For the text-containing cell, return its midpoint in [X, Y] coordinate format. 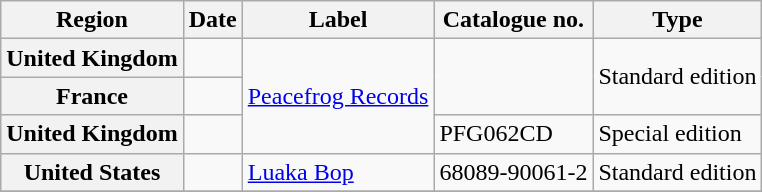
France [92, 96]
Luaka Bop [338, 172]
68089-90061-2 [514, 172]
Type [678, 20]
United States [92, 172]
PFG062CD [514, 134]
Catalogue no. [514, 20]
Label [338, 20]
Region [92, 20]
Date [212, 20]
Peacefrog Records [338, 96]
Special edition [678, 134]
